Return [X, Y] of the center of cell containing provided text 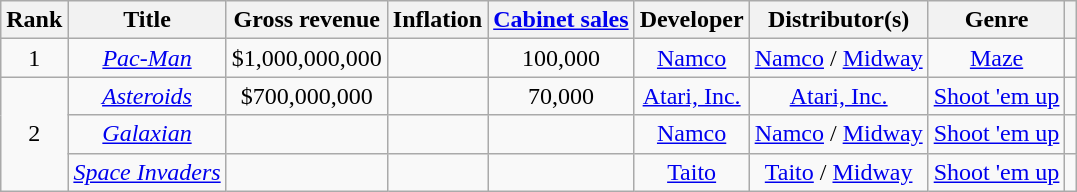
Maze [996, 58]
100,000 [561, 58]
Distributor(s) [838, 20]
Genre [996, 20]
1 [34, 58]
Galaxian [147, 134]
Developer [692, 20]
$700,000,000 [306, 96]
Gross revenue [306, 20]
2 [34, 134]
Pac-Man [147, 58]
$1,000,000,000 [306, 58]
Title [147, 20]
Space Invaders [147, 172]
Inflation [437, 20]
Taito [692, 172]
Cabinet sales [561, 20]
70,000 [561, 96]
Rank [34, 20]
Taito / Midway [838, 172]
Asteroids [147, 96]
